Locate the cell with the specified text and output its [x, y] center coordinate. 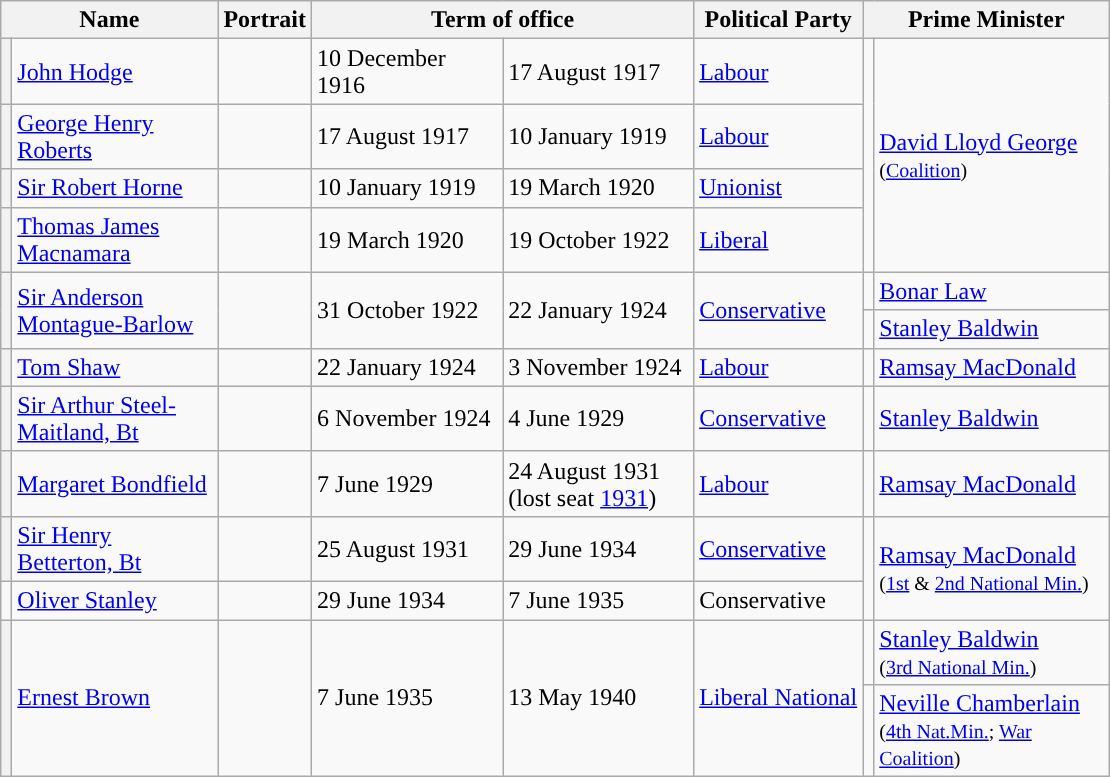
Sir Henry Betterton, Bt [115, 548]
Sir Robert Horne [115, 188]
24 August 1931(lost seat 1931) [598, 484]
Oliver Stanley [115, 600]
Bonar Law [992, 291]
Neville Chamberlain(4th Nat.Min.; War Coalition) [992, 731]
Ramsay MacDonald(1st & 2nd National Min.) [992, 568]
Thomas James Macnamara [115, 240]
Liberal National [778, 698]
Name [110, 20]
Term of office [503, 20]
25 August 1931 [408, 548]
4 June 1929 [598, 418]
Sir Arthur Steel-Maitland, Bt [115, 418]
7 June 1929 [408, 484]
3 November 1924 [598, 367]
Unionist [778, 188]
Liberal [778, 240]
George Henry Roberts [115, 136]
Sir Anderson Montague-Barlow [115, 310]
19 October 1922 [598, 240]
Portrait [265, 20]
Prime Minister [986, 20]
Margaret Bondfield [115, 484]
Ernest Brown [115, 698]
13 May 1940 [598, 698]
6 November 1924 [408, 418]
10 December 1916 [408, 72]
John Hodge [115, 72]
David Lloyd George(Coalition) [992, 156]
Political Party [778, 20]
Stanley Baldwin(3rd National Min.) [992, 652]
31 October 1922 [408, 310]
Tom Shaw [115, 367]
